For the text-containing cell, return its midpoint in (X, Y) coordinate format. 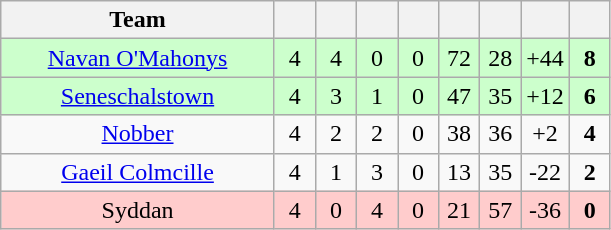
-36 (546, 210)
8 (590, 58)
Team (138, 20)
Syddan (138, 210)
Navan O'Mahonys (138, 58)
Gaeil Colmcille (138, 172)
Seneschalstown (138, 96)
-22 (546, 172)
47 (460, 96)
Nobber (138, 134)
57 (500, 210)
6 (590, 96)
13 (460, 172)
36 (500, 134)
72 (460, 58)
28 (500, 58)
21 (460, 210)
38 (460, 134)
+12 (546, 96)
+44 (546, 58)
+2 (546, 134)
